For the text-containing cell, return its midpoint in [X, Y] coordinate format. 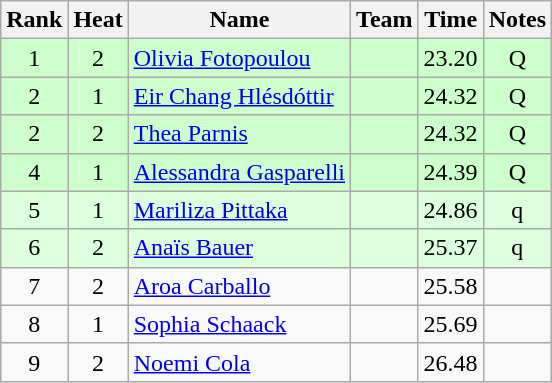
25.69 [450, 324]
Team [385, 20]
24.86 [450, 210]
Sophia Schaack [239, 324]
Eir Chang Hlésdóttir [239, 96]
Noemi Cola [239, 362]
Alessandra Gasparelli [239, 172]
5 [34, 210]
25.58 [450, 286]
Name [239, 20]
Notes [517, 20]
Aroa Carballo [239, 286]
23.20 [450, 58]
9 [34, 362]
Mariliza Pittaka [239, 210]
Time [450, 20]
Thea Parnis [239, 134]
Olivia Fotopoulou [239, 58]
Heat [98, 20]
26.48 [450, 362]
7 [34, 286]
6 [34, 248]
24.39 [450, 172]
8 [34, 324]
Anaïs Bauer [239, 248]
Rank [34, 20]
4 [34, 172]
25.37 [450, 248]
